Locate the cell with the specified text and output its (X, Y) center coordinate. 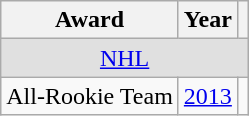
2013 (208, 96)
Award (90, 20)
Year (208, 20)
All-Rookie Team (90, 96)
NHL (125, 58)
